Identify which cell holds the provided text, then report its (x, y) central coordinate. 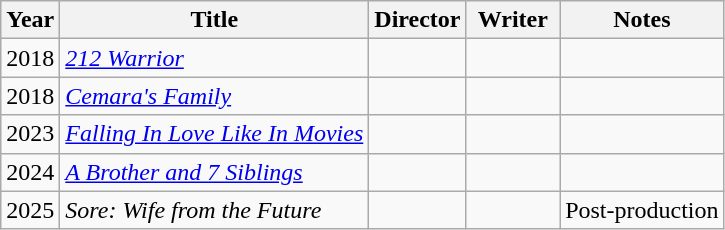
Writer (513, 20)
Cemara's Family (214, 96)
Notes (642, 20)
Sore: Wife from the Future (214, 210)
Post-production (642, 210)
Year (30, 20)
212 Warrior (214, 58)
2023 (30, 134)
2024 (30, 172)
A Brother and 7 Siblings (214, 172)
Falling In Love Like In Movies (214, 134)
2025 (30, 210)
Title (214, 20)
Director (418, 20)
